Detect which cell encompasses the target text, then output its [x, y] center coordinate. 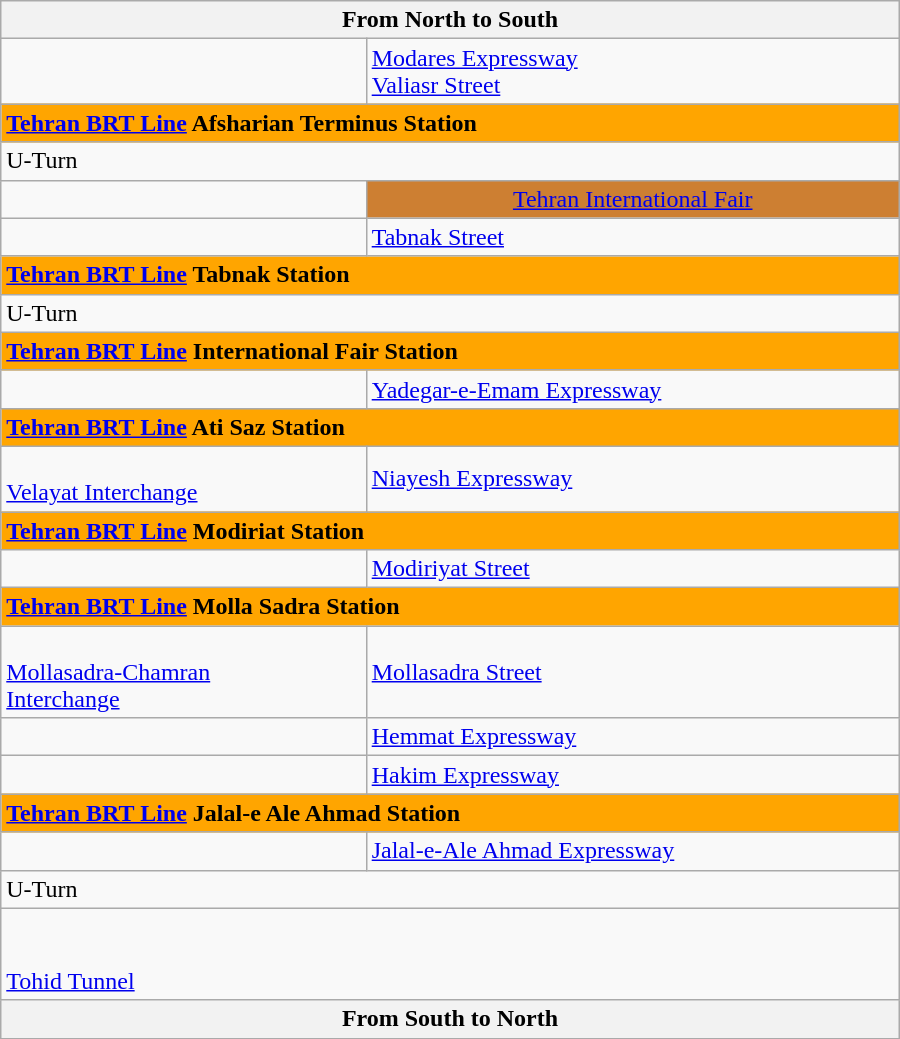
Tabnak Street [632, 237]
Hemmat Expressway [632, 737]
Mollasadra-ChamranInterchange [184, 672]
Tohid Tunnel [450, 954]
Tehran International Fair [632, 199]
Tehran BRT Line Tabnak Station [450, 275]
Tehran BRT Line Modiriat Station [450, 531]
Niayesh Expressway [632, 478]
Yadegar-e-Emam Expressway [632, 389]
Modares Expressway Valiasr Street [632, 72]
From North to South [450, 20]
Mollasadra Street [632, 672]
Jalal-e-Ale Ahmad Expressway [632, 851]
From South to North [450, 1019]
Modiriyat Street [632, 569]
Tehran BRT Line Molla Sadra Station [450, 607]
Tehran BRT Line International Fair Station [450, 351]
Hakim Expressway [632, 775]
Tehran BRT Line Ati Saz Station [450, 427]
Tehran BRT Line Afsharian Terminus Station [450, 123]
Tehran BRT Line Jalal-e Ale Ahmad Station [450, 813]
Velayat Interchange [184, 478]
